From the cell containing the given text, extract its center point as (X, Y) coordinate. 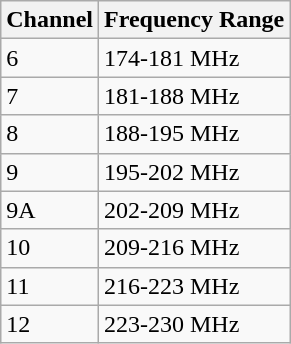
195-202 MHz (194, 172)
181-188 MHz (194, 96)
8 (50, 134)
209-216 MHz (194, 248)
223-230 MHz (194, 324)
11 (50, 286)
Frequency Range (194, 20)
Channel (50, 20)
6 (50, 58)
7 (50, 96)
174-181 MHz (194, 58)
12 (50, 324)
10 (50, 248)
216-223 MHz (194, 286)
202-209 MHz (194, 210)
9 (50, 172)
9A (50, 210)
188-195 MHz (194, 134)
